Provide the (X, Y) coordinate of the cell's center where the given text is located.  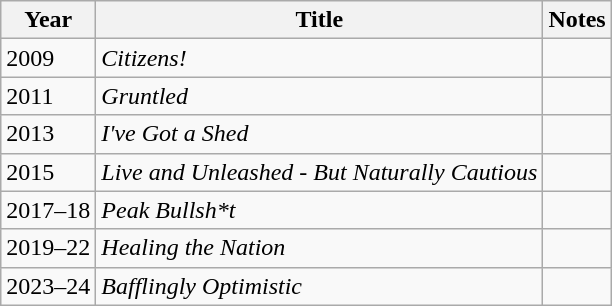
2023–24 (48, 286)
Peak Bullsh*t (320, 210)
Citizens! (320, 58)
Title (320, 20)
Bafflingly Optimistic (320, 286)
2009 (48, 58)
2011 (48, 96)
I've Got a Shed (320, 134)
Live and Unleashed - But Naturally Cautious (320, 172)
Notes (577, 20)
Gruntled (320, 96)
2013 (48, 134)
2017–18 (48, 210)
Year (48, 20)
2015 (48, 172)
Healing the Nation (320, 248)
2019–22 (48, 248)
